From the cell containing the given text, extract its center point as (X, Y) coordinate. 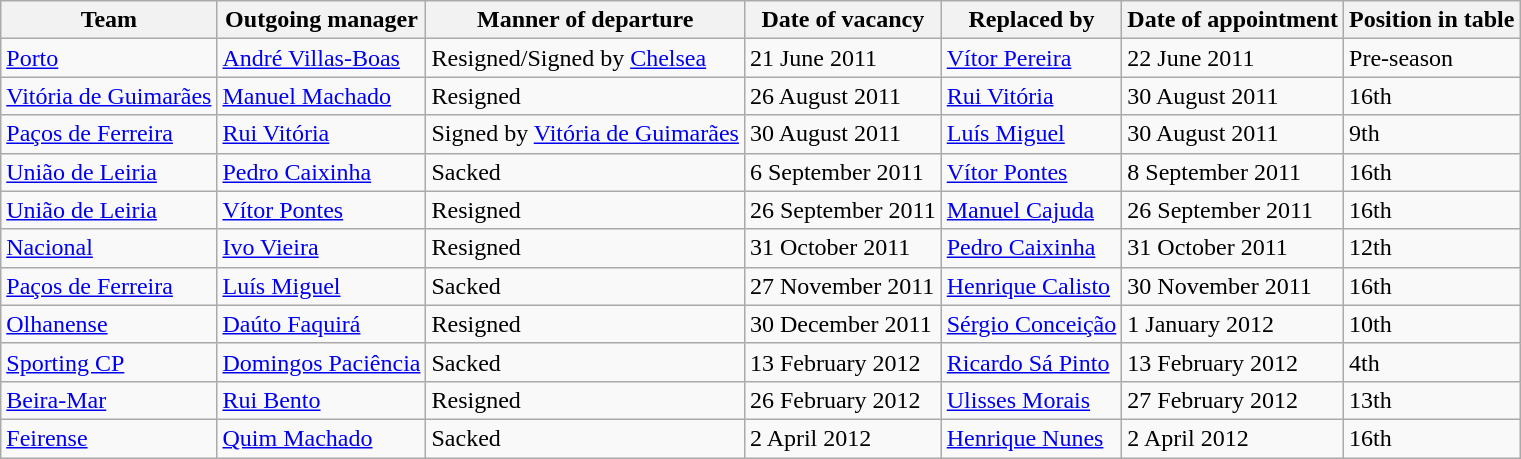
Pre-season (1432, 58)
1 January 2012 (1233, 324)
Vitória de Guimarães (109, 96)
27 February 2012 (1233, 400)
30 December 2011 (842, 324)
Daúto Faquirá (322, 324)
Resigned/Signed by Chelsea (585, 58)
Ricardo Sá Pinto (1032, 362)
22 June 2011 (1233, 58)
6 September 2011 (842, 172)
10th (1432, 324)
26 February 2012 (842, 400)
Nacional (109, 248)
8 September 2011 (1233, 172)
Signed by Vitória de Guimarães (585, 134)
Outgoing manager (322, 20)
Replaced by (1032, 20)
9th (1432, 134)
30 November 2011 (1233, 286)
Ivo Vieira (322, 248)
Date of vacancy (842, 20)
Position in table (1432, 20)
12th (1432, 248)
Beira-Mar (109, 400)
Vítor Pereira (1032, 58)
Team (109, 20)
Manuel Cajuda (1032, 210)
Domingos Paciência (322, 362)
Rui Bento (322, 400)
Manuel Machado (322, 96)
Porto (109, 58)
13th (1432, 400)
Quim Machado (322, 438)
Manner of departure (585, 20)
Henrique Calisto (1032, 286)
Sérgio Conceição (1032, 324)
27 November 2011 (842, 286)
André Villas-Boas (322, 58)
Olhanense (109, 324)
4th (1432, 362)
Henrique Nunes (1032, 438)
21 June 2011 (842, 58)
Sporting CP (109, 362)
Feirense (109, 438)
26 August 2011 (842, 96)
Date of appointment (1233, 20)
Ulisses Morais (1032, 400)
